Provide the (X, Y) coordinate of the cell's center where the given text is located.  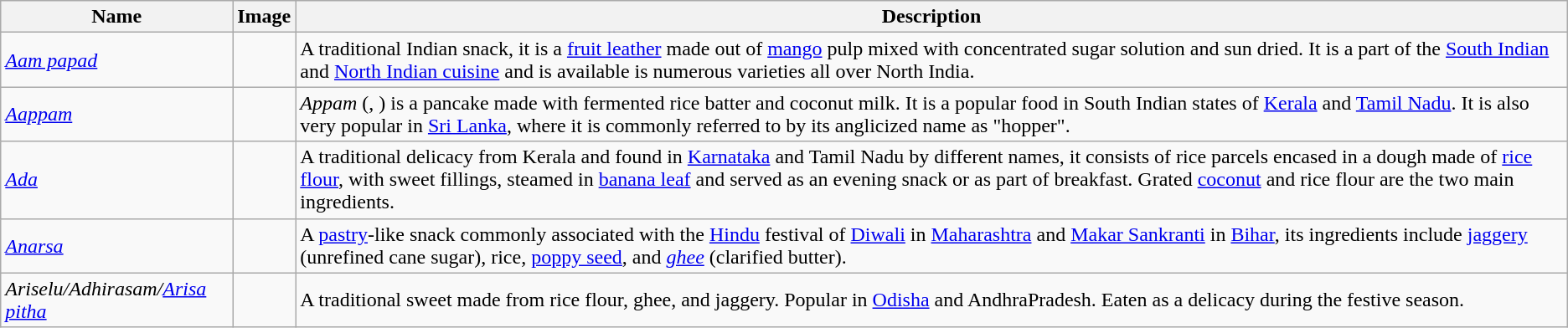
Name (117, 17)
Aam papad (117, 60)
Image (265, 17)
Description (931, 17)
Anarsa (117, 246)
Ariselu/Adhirasam/Arisa pitha (117, 300)
A traditional sweet made from rice flour, ghee, and jaggery. Popular in Odisha and AndhraPradesh. Eaten as a delicacy during the festive season. (931, 300)
Ada (117, 180)
Aappam (117, 114)
